Return the [x, y] coordinate for the center point of the cell that contains the specified text.  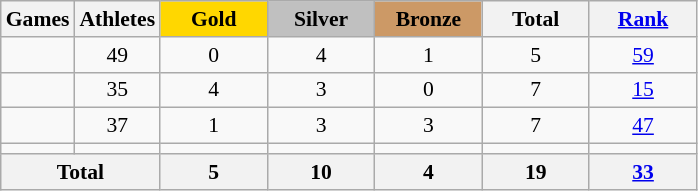
37 [117, 126]
35 [117, 90]
59 [642, 55]
49 [117, 55]
Athletes [117, 19]
Silver [320, 19]
19 [536, 172]
33 [642, 172]
Rank [642, 19]
15 [642, 90]
Games [38, 19]
10 [320, 172]
47 [642, 126]
Gold [214, 19]
Bronze [428, 19]
